Output the (x, y) coordinate of the center of the cell containing the given text.  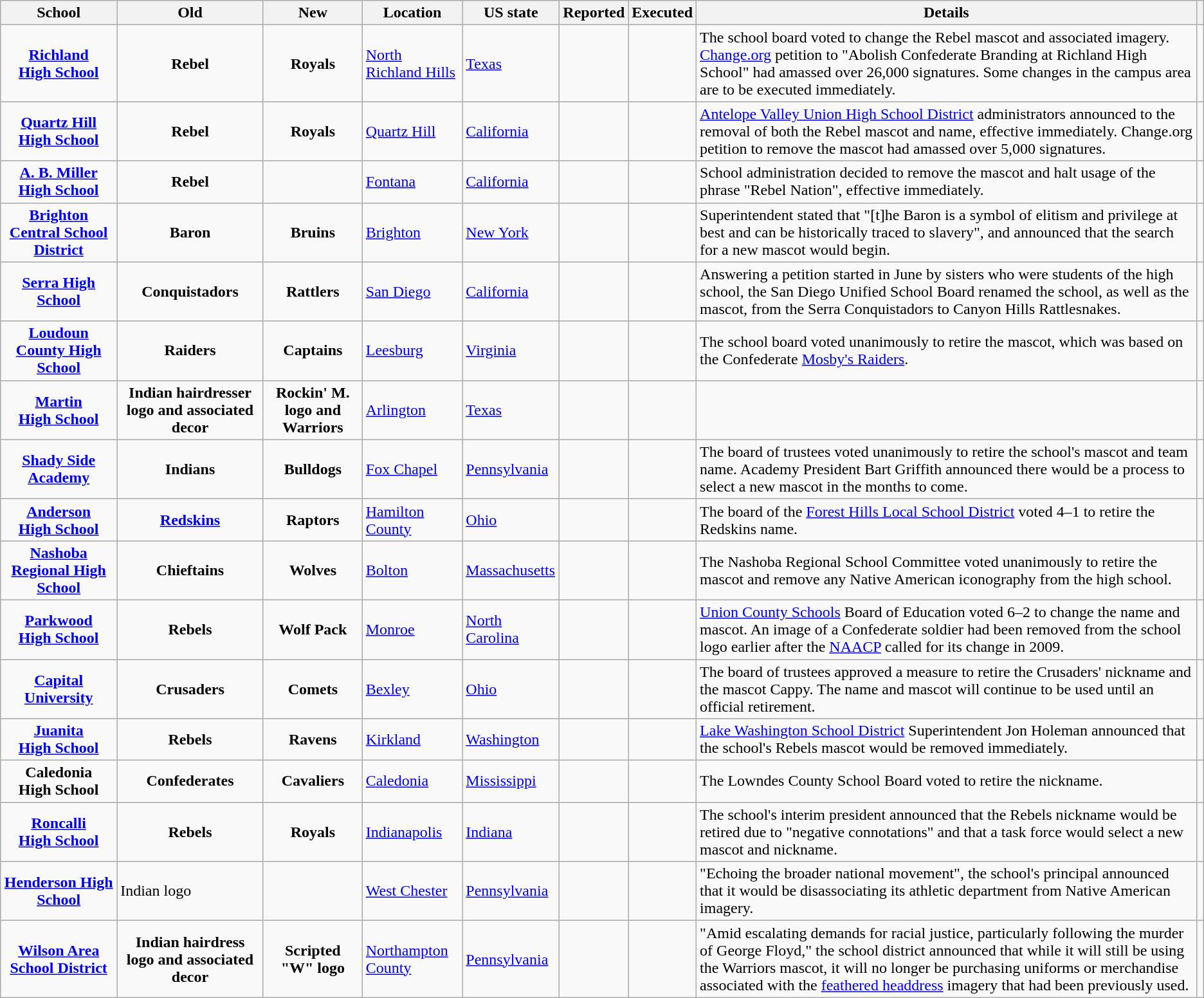
Arlington (412, 410)
US state (511, 13)
Scripted "W" logo (313, 959)
Caledonia (412, 781)
Washington (511, 740)
Raptors (313, 520)
Wilson Area School District (59, 959)
Comets (313, 688)
Bruins (313, 232)
Quartz Hill High School (59, 131)
Bulldogs (313, 469)
Wolf Pack (313, 629)
Indiana (511, 832)
Brighton (412, 232)
New York (511, 232)
Juanita High School (59, 740)
Executed (662, 13)
Virginia (511, 351)
Roncalli High School (59, 832)
Reported (594, 13)
Henderson High School (59, 891)
West Chester (412, 891)
School administration decided to remove the mascot and halt usage of the phrase "Rebel Nation", effective immediately. (947, 181)
Bolton (412, 570)
North Richland Hills (412, 63)
Crusaders (190, 688)
Captains (313, 351)
Indianapolis (412, 832)
Old (190, 13)
Anderson High School (59, 520)
Conquistadors (190, 291)
Lake Washington School District Superintendent Jon Holeman announced that the school's Rebels mascot would be removed immediately. (947, 740)
Indian logo (190, 891)
Capital University (59, 688)
North Carolina (511, 629)
Brighton Central School District (59, 232)
The board of the Forest Hills Local School District voted 4–1 to retire the Redskins name. (947, 520)
Northampton County (412, 959)
Leesburg (412, 351)
The school board voted unanimously to retire the mascot, which was based on the Confederate Mosby's Raiders. (947, 351)
Confederates (190, 781)
Fox Chapel (412, 469)
San Diego (412, 291)
Raiders (190, 351)
Nashoba Regional High School (59, 570)
Monroe (412, 629)
Mississippi (511, 781)
Indian hairdress logo and associated decor (190, 959)
Ravens (313, 740)
Indians (190, 469)
Chieftains (190, 570)
Richland High School (59, 63)
Bexley (412, 688)
School (59, 13)
Rattlers (313, 291)
Massachusetts (511, 570)
Kirkland (412, 740)
The Nashoba Regional School Committee voted unanimously to retire the mascot and remove any Native American iconography from the high school. (947, 570)
Martin High School (59, 410)
New (313, 13)
Hamilton County (412, 520)
Caledonia High School (59, 781)
Rockin' M. logo and Warriors (313, 410)
Cavaliers (313, 781)
Details (947, 13)
Redskins (190, 520)
A. B. Miller High School (59, 181)
Fontana (412, 181)
Loudoun County High School (59, 351)
Quartz Hill (412, 131)
Indian hairdresser logo and associated decor (190, 410)
Parkwood High School (59, 629)
Location (412, 13)
Wolves (313, 570)
The Lowndes County School Board voted to retire the nickname. (947, 781)
Shady Side Academy (59, 469)
Serra High School (59, 291)
Baron (190, 232)
